Determine the [X, Y] coordinate at the center of the cell enclosing the given text.  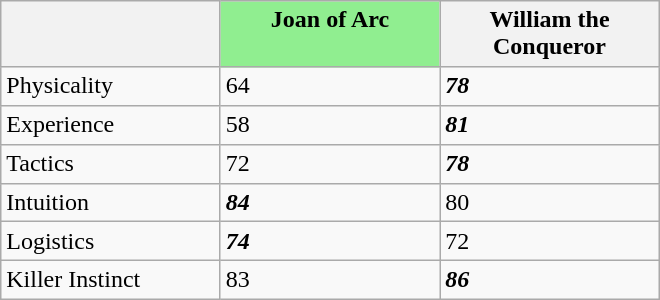
Experience [110, 126]
86 [550, 280]
80 [550, 202]
64 [330, 86]
Intuition [110, 202]
Killer Instinct [110, 280]
58 [330, 126]
William the Conqueror [550, 34]
84 [330, 202]
81 [550, 126]
Joan of Arc [330, 34]
Tactics [110, 164]
83 [330, 280]
74 [330, 242]
Logistics [110, 242]
Physicality [110, 86]
